Pinpoint the cell where the given text exists, returning its (X, Y) midpoint coordinate. 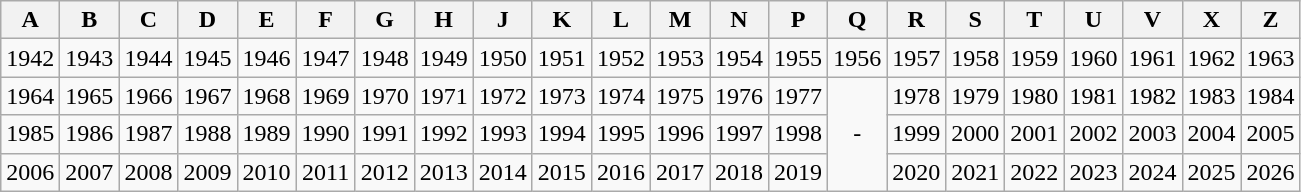
1958 (976, 58)
C (148, 20)
R (916, 20)
1954 (740, 58)
1956 (858, 58)
1951 (562, 58)
1959 (1034, 58)
1970 (384, 96)
A (30, 20)
2022 (1034, 172)
2005 (1270, 134)
E (266, 20)
1945 (208, 58)
1946 (266, 58)
2015 (562, 172)
2025 (1212, 172)
1960 (1094, 58)
1990 (326, 134)
1944 (148, 58)
2004 (1212, 134)
T (1034, 20)
Z (1270, 20)
H (444, 20)
F (326, 20)
1979 (976, 96)
2014 (502, 172)
1977 (798, 96)
2017 (680, 172)
1974 (620, 96)
2023 (1094, 172)
1989 (266, 134)
1997 (740, 134)
1995 (620, 134)
1985 (30, 134)
2013 (444, 172)
2018 (740, 172)
K (562, 20)
1988 (208, 134)
1978 (916, 96)
2008 (148, 172)
1966 (148, 96)
1981 (1094, 96)
J (502, 20)
L (620, 20)
N (740, 20)
2002 (1094, 134)
1973 (562, 96)
2000 (976, 134)
1957 (916, 58)
1948 (384, 58)
2009 (208, 172)
S (976, 20)
2020 (916, 172)
1953 (680, 58)
2007 (90, 172)
2010 (266, 172)
G (384, 20)
M (680, 20)
V (1152, 20)
2019 (798, 172)
Q (858, 20)
1991 (384, 134)
1962 (1212, 58)
X (1212, 20)
1999 (916, 134)
2021 (976, 172)
1965 (90, 96)
1955 (798, 58)
1984 (1270, 96)
P (798, 20)
1964 (30, 96)
2012 (384, 172)
2003 (1152, 134)
2024 (1152, 172)
1963 (1270, 58)
1975 (680, 96)
1980 (1034, 96)
1961 (1152, 58)
1943 (90, 58)
1947 (326, 58)
1986 (90, 134)
1998 (798, 134)
2001 (1034, 134)
2016 (620, 172)
1952 (620, 58)
1942 (30, 58)
1993 (502, 134)
1950 (502, 58)
1968 (266, 96)
1983 (1212, 96)
1987 (148, 134)
1982 (1152, 96)
2026 (1270, 172)
1976 (740, 96)
1967 (208, 96)
1992 (444, 134)
1971 (444, 96)
2011 (326, 172)
- (858, 134)
D (208, 20)
2006 (30, 172)
1949 (444, 58)
1969 (326, 96)
1996 (680, 134)
1994 (562, 134)
1972 (502, 96)
B (90, 20)
U (1094, 20)
